Scan for the cell matching the given text and deliver its (x, y) coordinate at center. 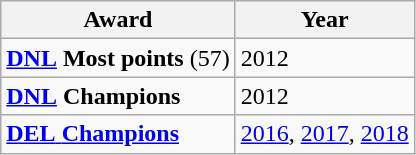
Year (324, 20)
2016, 2017, 2018 (324, 134)
Award (118, 20)
DNL Most points (57) (118, 58)
DNL Champions (118, 96)
DEL Champions (118, 134)
